Scan for the cell matching the given text and deliver its [X, Y] coordinate at center. 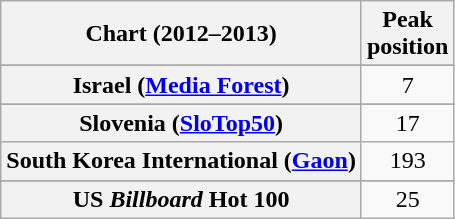
South Korea International (Gaon) [182, 161]
Slovenia (SloTop50) [182, 123]
Chart (2012–2013) [182, 34]
US Billboard Hot 100 [182, 199]
25 [407, 199]
17 [407, 123]
Peakposition [407, 34]
193 [407, 161]
7 [407, 85]
Israel (Media Forest) [182, 85]
